Return [X, Y] of the center of cell containing provided text 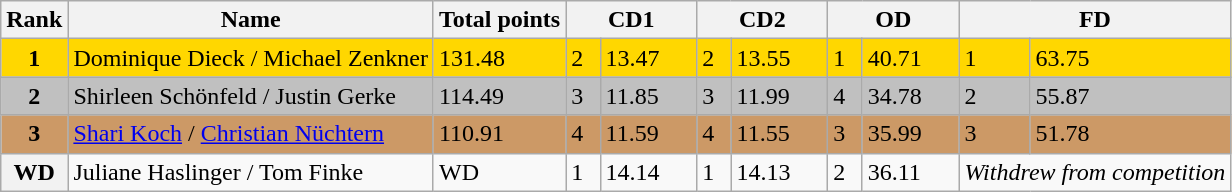
55.87 [1130, 96]
Juliane Haslinger / Tom Finke [251, 172]
131.48 [499, 58]
11.55 [780, 134]
Name [251, 20]
35.99 [910, 134]
11.59 [648, 134]
40.71 [910, 58]
14.14 [648, 172]
63.75 [1130, 58]
13.47 [648, 58]
CD1 [632, 20]
Dominique Dieck / Michael Zenkner [251, 58]
Shari Koch / Christian Nüchtern [251, 134]
114.49 [499, 96]
FD [1095, 20]
OD [894, 20]
110.91 [499, 134]
36.11 [910, 172]
11.85 [648, 96]
Total points [499, 20]
34.78 [910, 96]
Rank [34, 20]
Shirleen Schönfeld / Justin Gerke [251, 96]
51.78 [1130, 134]
Withdrew from competition [1095, 172]
13.55 [780, 58]
CD2 [762, 20]
11.99 [780, 96]
14.13 [780, 172]
